Detect which cell encompasses the target text, then output its [X, Y] center coordinate. 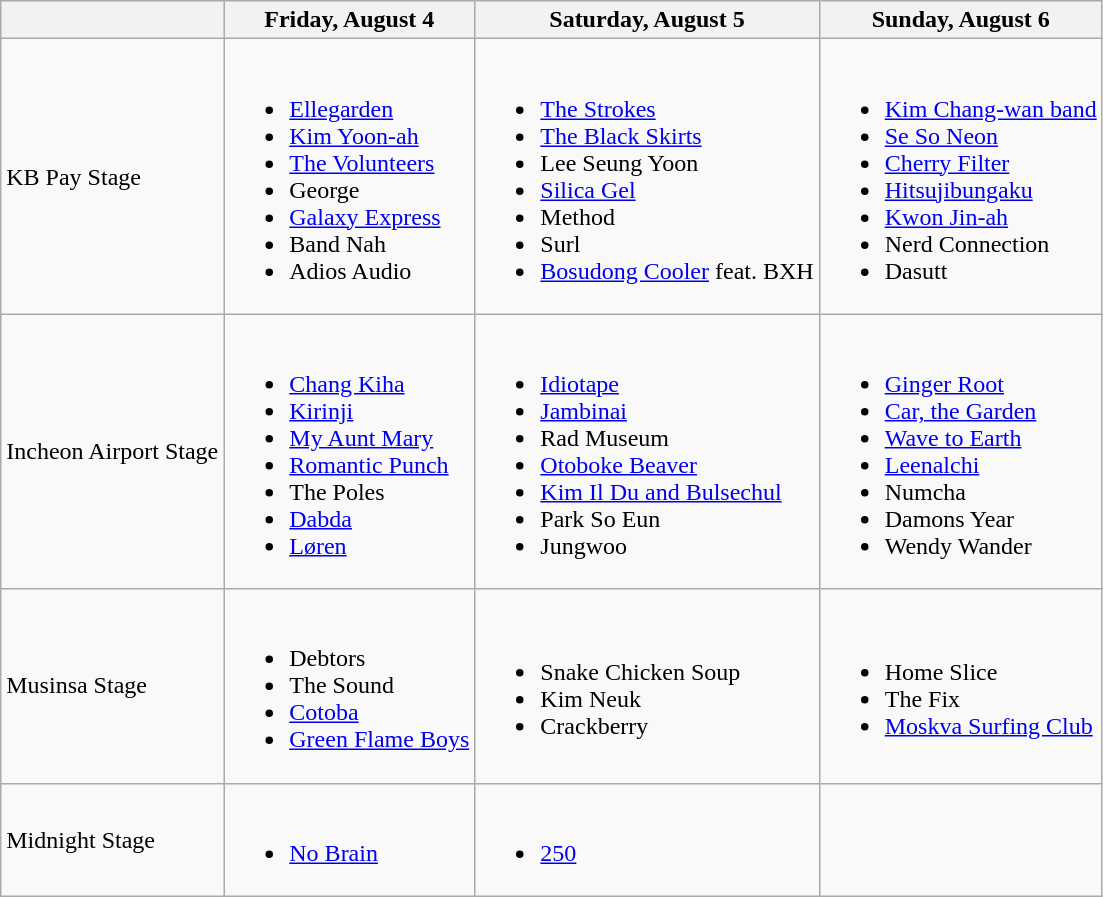
Musinsa Stage [112, 686]
The StrokesThe Black SkirtsLee Seung YoonSilica GelMethodSurlBosudong Cooler feat. BXH [647, 176]
Sunday, August 6 [960, 20]
DebtorsThe SoundCotobaGreen Flame Boys [350, 686]
Incheon Airport Stage [112, 452]
Snake Chicken SoupKim NeukCrackberry [647, 686]
250 [647, 840]
Kim Chang-wan bandSe So NeonCherry FilterHitsujibungakuKwon Jin-ahNerd ConnectionDasutt [960, 176]
Friday, August 4 [350, 20]
Home SliceThe FixMoskva Surfing Club [960, 686]
IdiotapeJambinaiRad MuseumOtoboke BeaverKim Il Du and BulsechulPark So EunJungwoo [647, 452]
Chang KihaKirinjiMy Aunt MaryRomantic PunchThe PolesDabdaLøren [350, 452]
EllegardenKim Yoon-ahThe VolunteersGeorgeGalaxy ExpressBand NahAdios Audio [350, 176]
Ginger RootCar, the GardenWave to EarthLeenalchiNumchaDamons YearWendy Wander [960, 452]
Saturday, August 5 [647, 20]
No Brain [350, 840]
Midnight Stage [112, 840]
KB Pay Stage [112, 176]
